Detect which cell encompasses the target text, then output its [x, y] center coordinate. 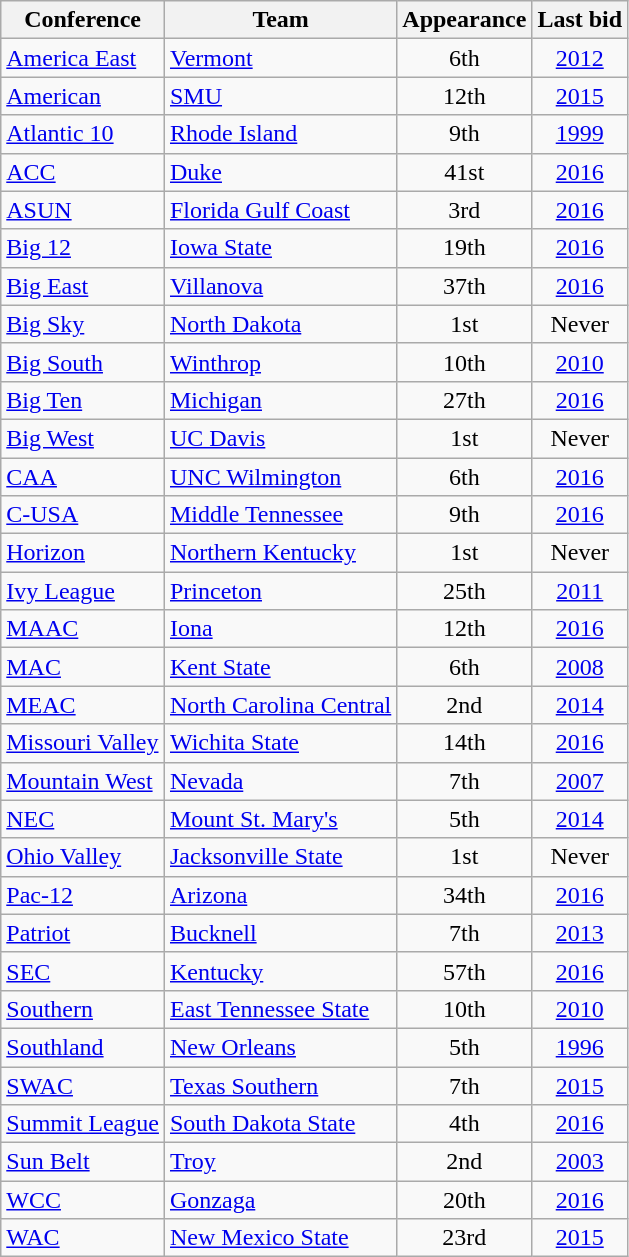
Middle Tennessee [280, 515]
Michigan [280, 400]
Kent State [280, 667]
1996 [580, 1047]
Southland [83, 1047]
MAAC [83, 629]
MAC [83, 667]
Appearance [464, 20]
Mountain West [83, 781]
Horizon [83, 553]
25th [464, 591]
Southern [83, 1009]
Duke [280, 172]
Conference [83, 20]
Ivy League [83, 591]
Jacksonville State [280, 857]
Princeton [280, 591]
Big West [83, 438]
Nevada [280, 781]
57th [464, 971]
1999 [580, 134]
Florida Gulf Coast [280, 210]
New Mexico State [280, 1238]
Big South [83, 362]
Team [280, 20]
Big Sky [83, 324]
New Orleans [280, 1047]
19th [464, 248]
North Carolina Central [280, 705]
SWAC [83, 1085]
Big Ten [83, 400]
4th [464, 1124]
Iowa State [280, 248]
ACC [83, 172]
MEAC [83, 705]
27th [464, 400]
2013 [580, 933]
UC Davis [280, 438]
Missouri Valley [83, 743]
Last bid [580, 20]
2008 [580, 667]
C-USA [83, 515]
American [83, 96]
Ohio Valley [83, 857]
America East [83, 58]
Kentucky [280, 971]
ASUN [83, 210]
Pac-12 [83, 895]
Sun Belt [83, 1162]
Patriot [83, 933]
34th [464, 895]
Bucknell [280, 933]
Northern Kentucky [280, 553]
Vermont [280, 58]
East Tennessee State [280, 1009]
3rd [464, 210]
Rhode Island [280, 134]
Summit League [83, 1124]
37th [464, 286]
SMU [280, 96]
Big East [83, 286]
UNC Wilmington [280, 477]
CAA [83, 477]
2011 [580, 591]
Mount St. Mary's [280, 819]
Wichita State [280, 743]
South Dakota State [280, 1124]
Atlantic 10 [83, 134]
SEC [83, 971]
20th [464, 1200]
Troy [280, 1162]
41st [464, 172]
Big 12 [83, 248]
2007 [580, 781]
2003 [580, 1162]
2012 [580, 58]
Villanova [280, 286]
14th [464, 743]
WCC [83, 1200]
North Dakota [280, 324]
Winthrop [280, 362]
Arizona [280, 895]
NEC [83, 819]
Iona [280, 629]
23rd [464, 1238]
WAC [83, 1238]
Texas Southern [280, 1085]
Gonzaga [280, 1200]
